Return (x, y) of the center of cell containing provided text 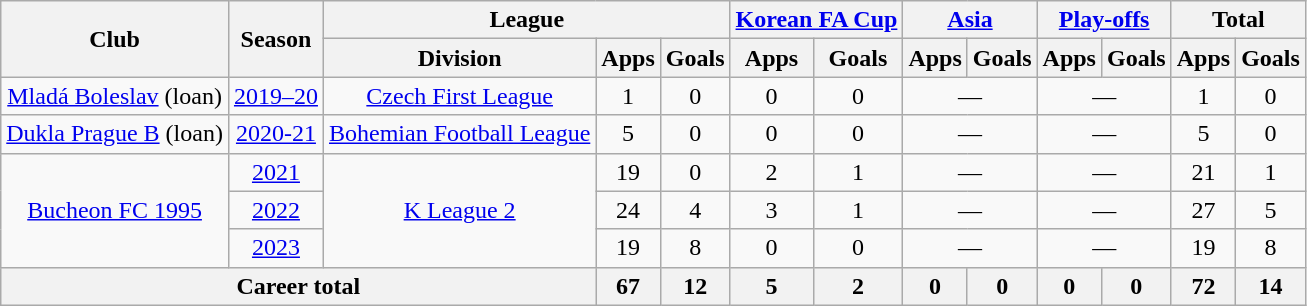
2022 (276, 210)
Asia (970, 20)
Club (115, 39)
72 (1203, 286)
24 (628, 210)
Season (276, 39)
12 (695, 286)
67 (628, 286)
Division (459, 58)
2021 (276, 172)
Dukla Prague B (loan) (115, 134)
Bohemian Football League (459, 134)
3 (772, 210)
2020-21 (276, 134)
Korean FA Cup (816, 20)
League (526, 20)
Career total (298, 286)
Total (1238, 20)
K League 2 (459, 210)
Czech First League (459, 96)
14 (1271, 286)
27 (1203, 210)
21 (1203, 172)
2019–20 (276, 96)
2023 (276, 248)
Mladá Boleslav (loan) (115, 96)
4 (695, 210)
Bucheon FC 1995 (115, 210)
Play-offs (1104, 20)
